Extract the [X, Y] coordinate from the center of the cell holding the provided text.  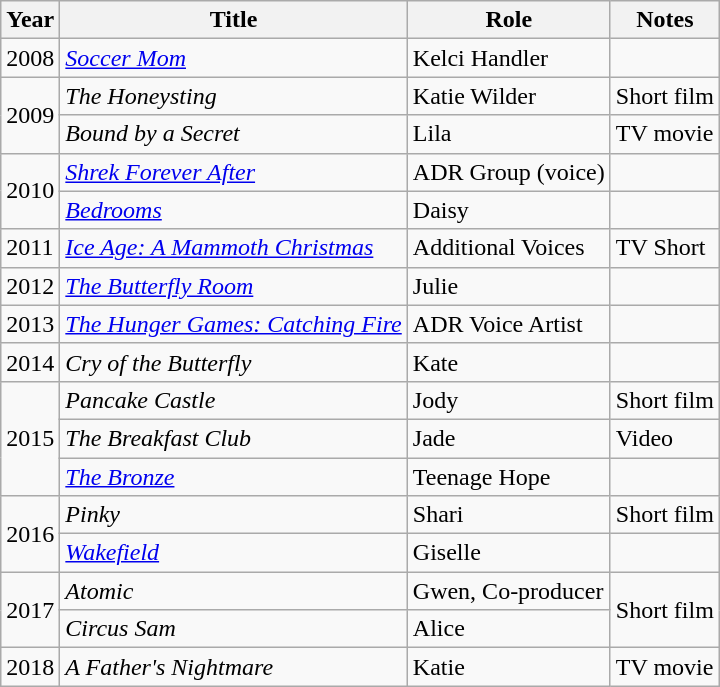
The Breakfast Club [234, 438]
Year [30, 20]
Ice Age: A Mammoth Christmas [234, 248]
2009 [30, 115]
2012 [30, 286]
Video [664, 438]
Title [234, 20]
The Butterfly Room [234, 286]
Teenage Hope [508, 477]
Pinky [234, 515]
Gwen, Co-producer [508, 591]
2011 [30, 248]
Kate [508, 362]
Shrek Forever After [234, 172]
2016 [30, 534]
2010 [30, 191]
Alice [508, 629]
Circus Sam [234, 629]
Pancake Castle [234, 400]
2015 [30, 438]
Notes [664, 20]
Kelci Handler [508, 58]
Role [508, 20]
ADR Voice Artist [508, 324]
Katie [508, 667]
Bedrooms [234, 210]
Lila [508, 134]
2018 [30, 667]
Cry of the Butterfly [234, 362]
Shari [508, 515]
2008 [30, 58]
The Bronze [234, 477]
ADR Group (voice) [508, 172]
TV Short [664, 248]
Wakefield [234, 553]
Bound by a Secret [234, 134]
Soccer Mom [234, 58]
Additional Voices [508, 248]
Atomic [234, 591]
Jody [508, 400]
Giselle [508, 553]
A Father's Nightmare [234, 667]
Jade [508, 438]
Katie Wilder [508, 96]
2017 [30, 610]
2013 [30, 324]
Julie [508, 286]
The Hunger Games: Catching Fire [234, 324]
The Honeysting [234, 96]
2014 [30, 362]
Daisy [508, 210]
